Return the [x, y] coordinate for the center point of the cell that contains the specified text.  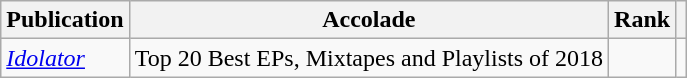
Top 20 Best EPs, Mixtapes and Playlists of 2018 [368, 58]
Accolade [368, 20]
Publication [65, 20]
Idolator [65, 58]
Rank [642, 20]
